Pinpoint the cell where the given text exists, returning its (x, y) midpoint coordinate. 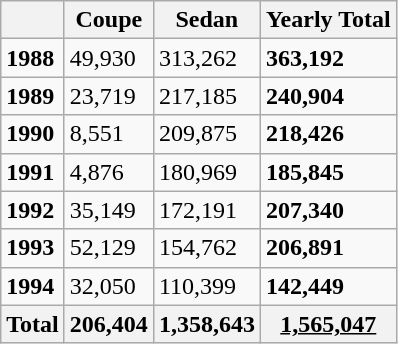
Total (33, 324)
206,891 (328, 248)
240,904 (328, 96)
1993 (33, 248)
Sedan (206, 20)
154,762 (206, 248)
1992 (33, 210)
1988 (33, 58)
142,449 (328, 286)
172,191 (206, 210)
49,930 (108, 58)
32,050 (108, 286)
Yearly Total (328, 20)
1990 (33, 134)
4,876 (108, 172)
1,565,047 (328, 324)
209,875 (206, 134)
110,399 (206, 286)
35,149 (108, 210)
217,185 (206, 96)
313,262 (206, 58)
1,358,643 (206, 324)
52,129 (108, 248)
207,340 (328, 210)
1991 (33, 172)
23,719 (108, 96)
206,404 (108, 324)
185,845 (328, 172)
218,426 (328, 134)
1989 (33, 96)
Coupe (108, 20)
8,551 (108, 134)
180,969 (206, 172)
1994 (33, 286)
363,192 (328, 58)
